Capture the cell that displays the provided text and extract its (x, y) central coordinate. 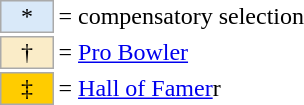
* (27, 16)
‡ (27, 88)
† (27, 52)
